Return the [X, Y] coordinate for the center point of the cell that contains the specified text.  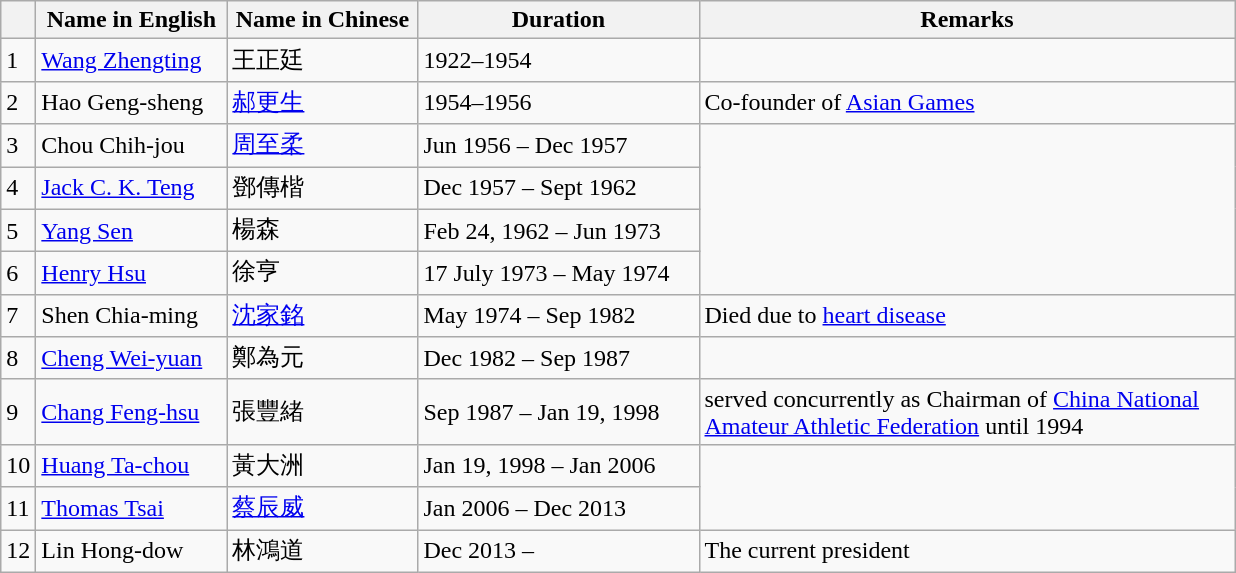
2 [18, 102]
Co-founder of Asian Games [967, 102]
6 [18, 274]
Dec 1957 – Sept 1962 [558, 188]
Cheng Wei-yuan [132, 358]
1954–1956 [558, 102]
11 [18, 508]
林鴻道 [322, 552]
May 1974 – Sep 1982 [558, 316]
8 [18, 358]
Henry Hsu [132, 274]
Jan 19, 1998 – Jan 2006 [558, 466]
Jack C. K. Teng [132, 188]
The current president [967, 552]
Yang Sen [132, 230]
楊森 [322, 230]
Chang Feng-hsu [132, 412]
王正廷 [322, 60]
Name in English [132, 20]
17 July 1973 – May 1974 [558, 274]
Jan 2006 – Dec 2013 [558, 508]
Huang Ta-chou [132, 466]
張豐緒 [322, 412]
鄭為元 [322, 358]
Remarks [967, 20]
10 [18, 466]
7 [18, 316]
Died due to heart disease [967, 316]
徐亨 [322, 274]
3 [18, 146]
9 [18, 412]
蔡辰威 [322, 508]
12 [18, 552]
Chou Chih-jou [132, 146]
Hao Geng-sheng [132, 102]
周至柔 [322, 146]
Duration [558, 20]
Sep 1987 – Jan 19, 1998 [558, 412]
鄧傳楷 [322, 188]
Shen Chia-ming [132, 316]
Wang Zhengting [132, 60]
Dec 1982 – Sep 1987 [558, 358]
served concurrently as Chairman of China National Amateur Athletic Federation until 1994 [967, 412]
1 [18, 60]
Name in Chinese [322, 20]
5 [18, 230]
Lin Hong-dow [132, 552]
黃大洲 [322, 466]
沈家銘 [322, 316]
Jun 1956 – Dec 1957 [558, 146]
1922–1954 [558, 60]
Feb 24, 1962 – Jun 1973 [558, 230]
Thomas Tsai [132, 508]
Dec 2013 – [558, 552]
郝更生 [322, 102]
4 [18, 188]
